Pinpoint the cell where the given text exists, returning its [x, y] midpoint coordinate. 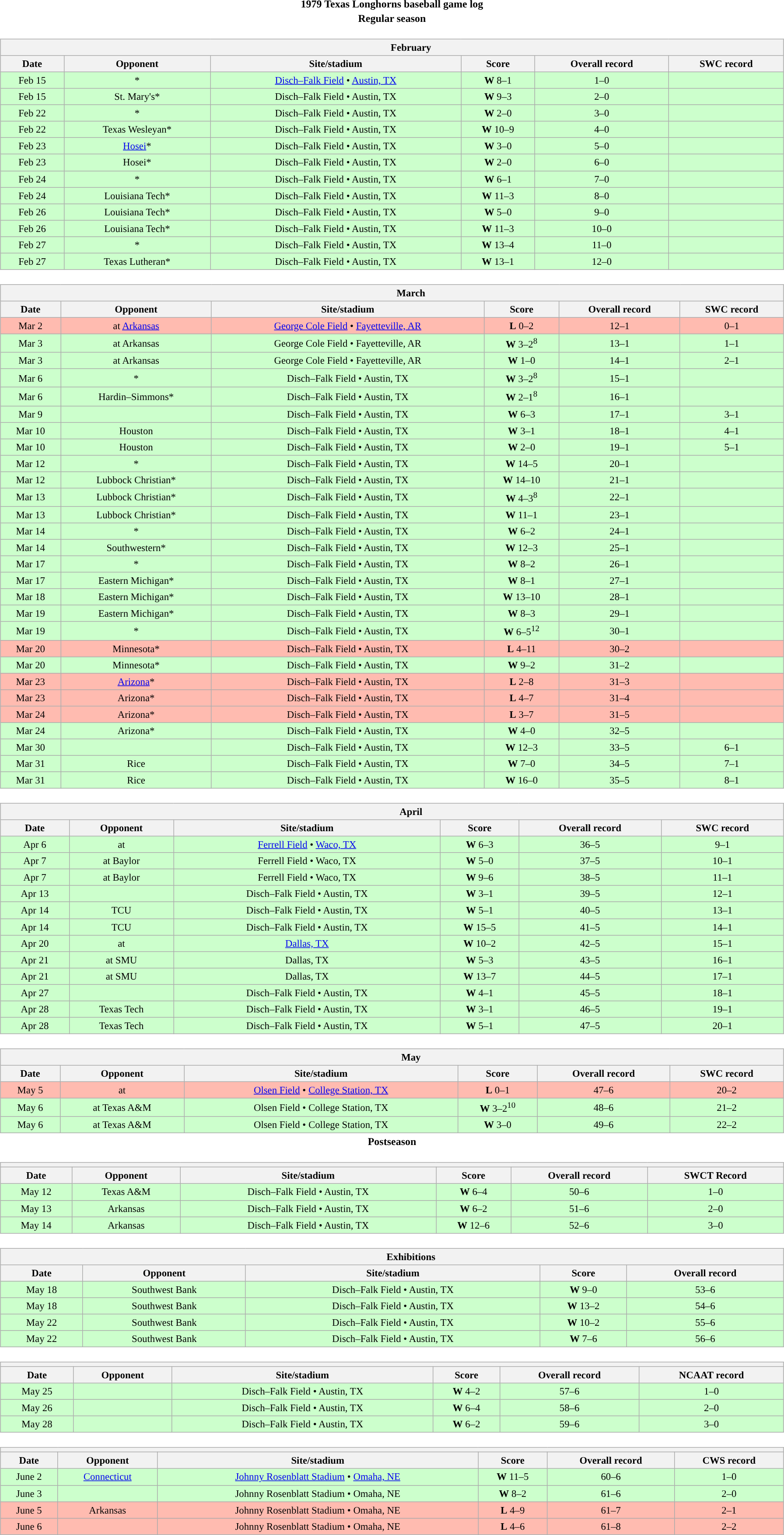
Apr 6 [35, 845]
W 14–5 [521, 464]
8–0 [602, 196]
60–6 [611, 1477]
L 0–1 [498, 1090]
Apr 20 [35, 943]
Texas A&M [126, 1192]
February [392, 47]
38–5 [590, 878]
42–5 [590, 943]
W 9–2 [521, 665]
W 4–1 [479, 993]
May 26 [37, 1408]
43–5 [590, 960]
58–6 [570, 1408]
St. Mary's* [137, 97]
June 2 [29, 1477]
10–0 [602, 228]
11–0 [602, 245]
37–5 [590, 861]
28–1 [619, 597]
56–6 [705, 1339]
Mar 18 [31, 597]
4–0 [602, 130]
22–1 [619, 497]
W 4–38 [521, 497]
Hardin–Simmons* [136, 397]
30–1 [619, 631]
44–5 [590, 976]
May 13 [36, 1208]
48–6 [604, 1107]
Mar 2 [31, 326]
9–0 [602, 212]
W 9–6 [479, 878]
Apr 13 [35, 894]
W 8–3 [521, 614]
W 1–0 [521, 361]
4–1 [731, 431]
L 4–7 [521, 698]
W 6–1 [498, 179]
W 5–3 [479, 960]
61–7 [611, 1510]
Texas Wesleyan* [137, 130]
L 2–8 [521, 681]
April [392, 811]
2–2 [729, 1526]
Connecticut [108, 1477]
June 5 [29, 1510]
30–2 [619, 648]
7–0 [602, 179]
W 13–10 [521, 597]
21–2 [727, 1107]
May 5 [31, 1090]
May 12 [36, 1192]
0–1 [731, 326]
June 6 [29, 1526]
61–8 [611, 1526]
W 7–6 [584, 1339]
Apr 27 [35, 993]
L 4–9 [513, 1510]
31–5 [619, 714]
33–5 [619, 747]
Mar 9 [31, 414]
26–1 [619, 564]
W 13–7 [479, 976]
Mar 30 [31, 747]
10–1 [722, 861]
May 14 [36, 1225]
Texas Lutheran* [137, 261]
31–3 [619, 681]
W 9–0 [584, 1289]
39–5 [590, 894]
47–5 [590, 1026]
57–6 [570, 1391]
45–5 [590, 993]
W 12–6 [473, 1225]
61–6 [611, 1493]
6–1 [731, 747]
W 14–10 [521, 480]
W 11–5 [513, 1477]
L 0–2 [521, 326]
23–1 [619, 515]
8–1 [731, 780]
L 4–11 [521, 648]
L 4–6 [513, 1526]
March [392, 293]
Southwestern* [136, 548]
36–5 [590, 845]
W 4–0 [521, 731]
51–6 [579, 1208]
29–1 [619, 614]
6–0 [602, 162]
W 10–9 [498, 130]
21–1 [619, 480]
9–1 [722, 845]
50–6 [579, 1192]
W 15–5 [479, 927]
40–5 [590, 910]
27–1 [619, 581]
May 28 [37, 1424]
49–6 [604, 1125]
11–1 [722, 878]
46–5 [590, 1009]
20–2 [727, 1090]
W 7–0 [521, 764]
5–0 [602, 146]
W 2–18 [521, 397]
31–4 [619, 698]
59–6 [570, 1424]
22–2 [727, 1125]
W 6–512 [521, 631]
1–1 [731, 343]
5–1 [731, 447]
CWS record [729, 1461]
47–6 [604, 1090]
W 13–2 [584, 1306]
W 16–0 [521, 780]
Exhibitions [392, 1257]
54–6 [705, 1306]
W 9–3 [498, 97]
52–6 [579, 1225]
W 4–2 [466, 1391]
12–0 [602, 261]
W 13–1 [498, 261]
55–6 [705, 1322]
34–5 [619, 764]
W 3–210 [498, 1107]
May 25 [37, 1391]
41–5 [590, 927]
32–5 [619, 731]
L 3–7 [521, 714]
June 3 [29, 1493]
W 11–1 [521, 515]
NCAAT record [711, 1375]
24–1 [619, 531]
W 13–4 [498, 245]
31–2 [619, 665]
3–1 [731, 414]
35–5 [619, 780]
SWCT Record [716, 1176]
53–6 [705, 1289]
7–1 [731, 764]
25–1 [619, 548]
May [392, 1057]
